From the cell containing the given text, extract its center point as [x, y] coordinate. 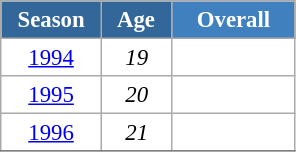
Season [52, 20]
1996 [52, 133]
21 [136, 133]
Overall [234, 20]
Age [136, 20]
1995 [52, 95]
20 [136, 95]
1994 [52, 58]
19 [136, 58]
